Locate the cell with the specified text and output its [X, Y] center coordinate. 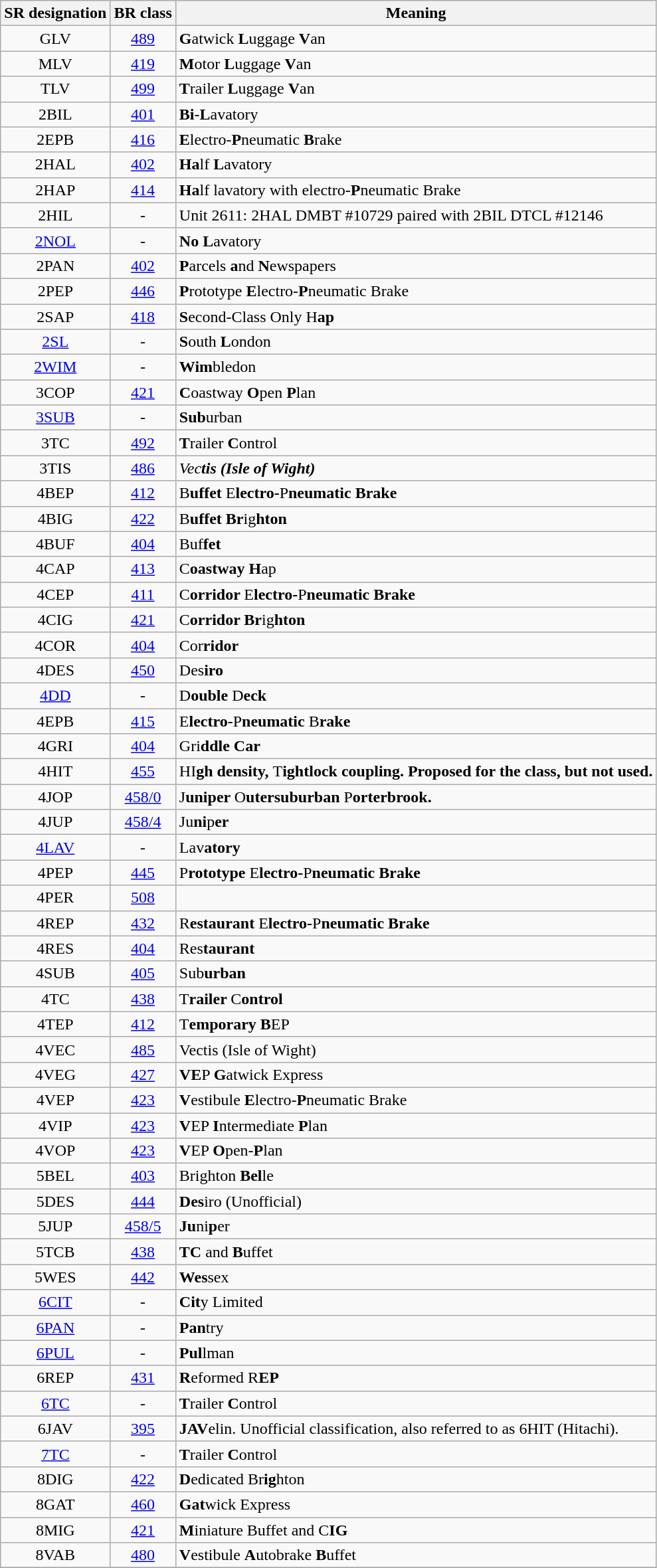
Vestibule Autobrake Buffet [416, 1555]
Half Lavatory [416, 165]
5DES [56, 1201]
TC and Buffet [416, 1252]
Corridor Electro-Pneumatic Brake [416, 594]
2HIL [56, 215]
City Limited [416, 1302]
HIgh density, Tightlock coupling. Proposed for the class, but not used. [416, 772]
Gatwick Express [416, 1504]
4VEC [56, 1049]
Wessex [416, 1277]
418 [143, 317]
Buffet [416, 544]
Second-Class Only Hap [416, 317]
4REP [56, 923]
401 [143, 114]
416 [143, 139]
Vestibule Electro-Pneumatic Brake [416, 1100]
4CEP [56, 594]
450 [143, 670]
460 [143, 1504]
Juniper Outersuburban Porterbrook. [416, 797]
4BIG [56, 519]
442 [143, 1277]
2NOL [56, 240]
4LAV [56, 847]
2WIM [56, 367]
Reformed REP [416, 1378]
6PUL [56, 1353]
458/5 [143, 1227]
Bi-Lavatory [416, 114]
3TC [56, 443]
Double Deck [416, 695]
BR class [143, 13]
2PAN [56, 266]
Coastway Hap [416, 569]
6REP [56, 1378]
419 [143, 64]
VEP Gatwick Express [416, 1075]
395 [143, 1429]
No Lavatory [416, 240]
Restaurant [416, 948]
2SL [56, 342]
8VAB [56, 1555]
Parcels and Newspapers [416, 266]
444 [143, 1201]
Temporary BEP [416, 1024]
GLV [56, 39]
458/4 [143, 822]
3TIS [56, 468]
6JAV [56, 1429]
TLV [56, 89]
5JUP [56, 1227]
Brighton Belle [416, 1176]
5TCB [56, 1252]
4SUB [56, 974]
4CAP [56, 569]
6TC [56, 1403]
4VOP [56, 1151]
Buffet Brighton [416, 519]
413 [143, 569]
403 [143, 1176]
8DIG [56, 1479]
445 [143, 873]
2HAP [56, 190]
3SUB [56, 418]
Desiro (Unofficial) [416, 1201]
Restaurant Electro-Pneumatic Brake [416, 923]
5WES [56, 1277]
VEP Intermediate Plan [416, 1126]
414 [143, 190]
4BEP [56, 493]
Gatwick Luggage Van [416, 39]
5BEL [56, 1176]
4VEG [56, 1075]
458/0 [143, 797]
4DES [56, 670]
Buffet Electro-Pneumatic Brake [416, 493]
6PAN [56, 1328]
485 [143, 1049]
405 [143, 974]
2SAP [56, 317]
4RES [56, 948]
Half lavatory with electro-Pneumatic Brake [416, 190]
2EPB [56, 139]
455 [143, 772]
MLV [56, 64]
Dedicated Brighton [416, 1479]
Corridor [416, 645]
Wimbledon [416, 367]
VEP Open-Plan [416, 1151]
4GRI [56, 746]
Pullman [416, 1353]
427 [143, 1075]
2HAL [56, 165]
4HIT [56, 772]
4PER [56, 898]
4JOP [56, 797]
492 [143, 443]
4BUF [56, 544]
Pantry [416, 1328]
4TC [56, 999]
4CIG [56, 620]
8GAT [56, 1504]
4JUP [56, 822]
2PEP [56, 291]
2BIL [56, 114]
6CIT [56, 1302]
South London [416, 342]
508 [143, 898]
Coastway Open Plan [416, 392]
499 [143, 89]
Desiro [416, 670]
4EPB [56, 721]
Corridor Brighton [416, 620]
4VIP [56, 1126]
431 [143, 1378]
Miniature Buffet and CIG [416, 1529]
432 [143, 923]
486 [143, 468]
Lavatory [416, 847]
489 [143, 39]
4COR [56, 645]
4VEP [56, 1100]
Unit 2611: 2HAL DMBT #10729 paired with 2BIL DTCL #12146 [416, 215]
4PEP [56, 873]
SR designation [56, 13]
411 [143, 594]
Trailer Luggage Van [416, 89]
415 [143, 721]
8MIG [56, 1529]
Meaning [416, 13]
Griddle Car [416, 746]
Motor Luggage Van [416, 64]
480 [143, 1555]
4TEP [56, 1024]
3COP [56, 392]
4DD [56, 695]
JAVelin. Unofficial classification, also referred to as 6HIT (Hitachi). [416, 1429]
446 [143, 291]
7TC [56, 1454]
